Provide the [x, y] coordinate of the cell's center where the given text is located.  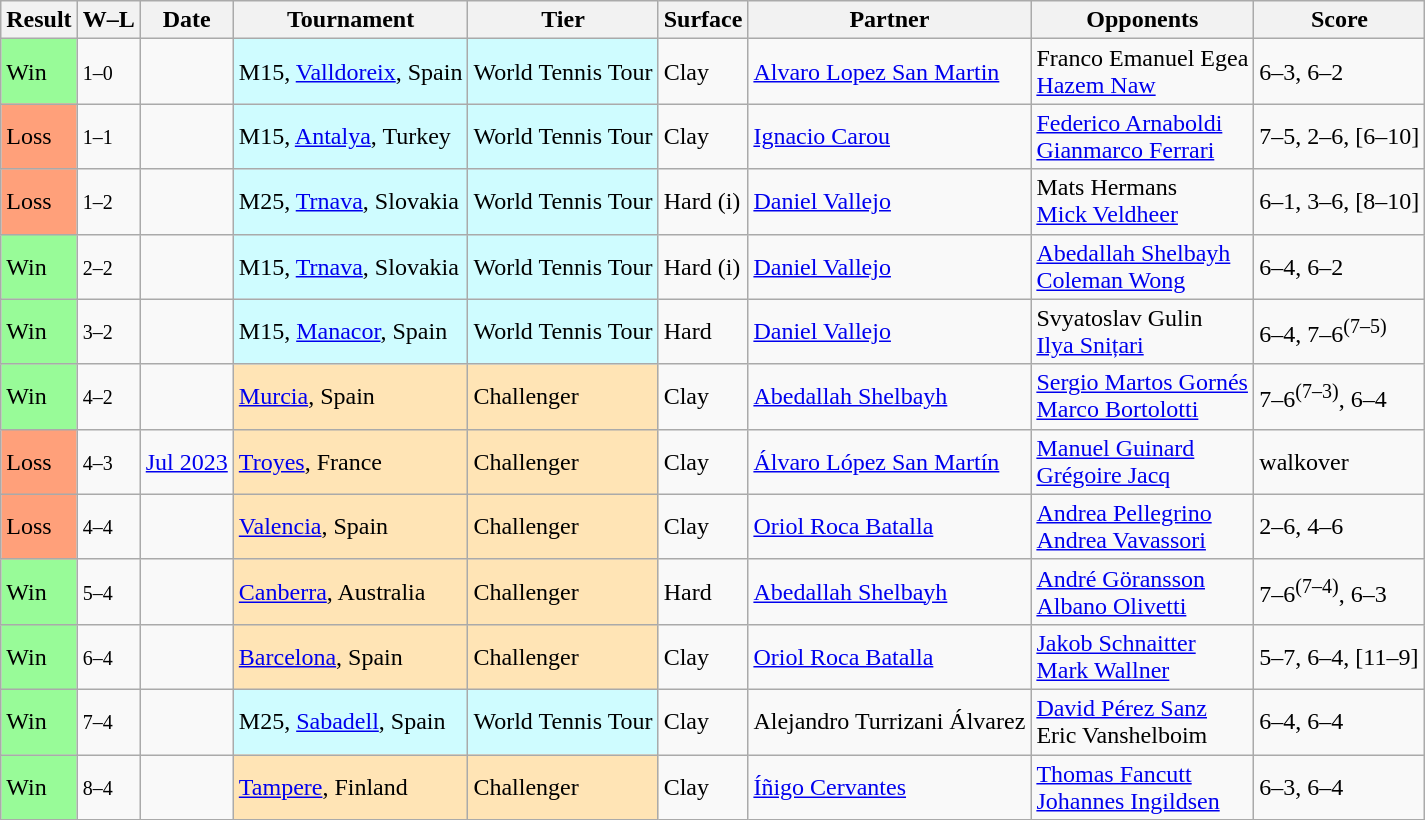
M15, Valldoreix, Spain [350, 72]
Canberra, Australia [350, 592]
Partner [890, 20]
Abedallah Shelbayh Coleman Wong [1142, 266]
M25, Sabadell, Spain [350, 722]
6–4, 6–4 [1340, 722]
Tournament [350, 20]
Result [39, 20]
6–1, 3–6, [8–10] [1340, 202]
Federico Arnaboldi Gianmarco Ferrari [1142, 136]
1–2 [108, 202]
2–6, 4–6 [1340, 526]
6–3, 6–4 [1340, 786]
4–4 [108, 526]
Troyes, France [350, 462]
Valencia, Spain [350, 526]
Alvaro Lopez San Martin [890, 72]
walkover [1340, 462]
7–5, 2–6, [6–10] [1340, 136]
Svyatoslav Gulin Ilya Snițari [1142, 332]
M15, Manacor, Spain [350, 332]
5–7, 6–4, [11–9] [1340, 656]
M15, Trnava, Slovakia [350, 266]
Tier [563, 20]
Barcelona, Spain [350, 656]
M15, Antalya, Turkey [350, 136]
7–6(7–3), 6–4 [1340, 396]
Álvaro López San Martín [890, 462]
Date [186, 20]
6–4 [108, 656]
Murcia, Spain [350, 396]
7–4 [108, 722]
Jakob Schnaitter Mark Wallner [1142, 656]
5–4 [108, 592]
Tampere, Finland [350, 786]
1–0 [108, 72]
Franco Emanuel Egea Hazem Naw [1142, 72]
7–6(7–4), 6–3 [1340, 592]
Andrea Pellegrino Andrea Vavassori [1142, 526]
Mats Hermans Mick Veldheer [1142, 202]
2–2 [108, 266]
W–L [108, 20]
M25, Trnava, Slovakia [350, 202]
3–2 [108, 332]
David Pérez Sanz Eric Vanshelboim [1142, 722]
Sergio Martos Gornés Marco Bortolotti [1142, 396]
Alejandro Turrizani Álvarez [890, 722]
Ignacio Carou [890, 136]
6–4, 7–6(7–5) [1340, 332]
Score [1340, 20]
Íñigo Cervantes [890, 786]
8–4 [108, 786]
Opponents [1142, 20]
6–3, 6–2 [1340, 72]
Manuel Guinard Grégoire Jacq [1142, 462]
4–3 [108, 462]
André Göransson Albano Olivetti [1142, 592]
Jul 2023 [186, 462]
4–2 [108, 396]
1–1 [108, 136]
6–4, 6–2 [1340, 266]
Thomas Fancutt Johannes Ingildsen [1142, 786]
Surface [703, 20]
